Extract the [x, y] coordinate from the center of the cell holding the provided text.  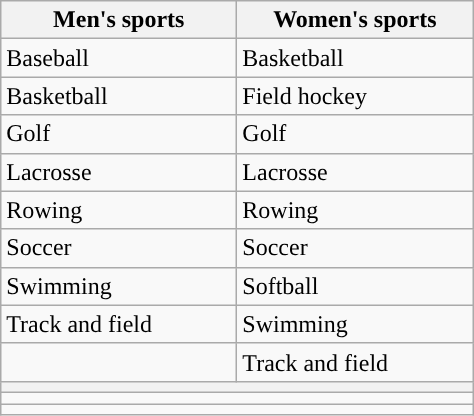
Baseball [119, 58]
Field hockey [355, 96]
Men's sports [119, 20]
Women's sports [355, 20]
Softball [355, 286]
